Scan for the cell matching the given text and deliver its [x, y] coordinate at center. 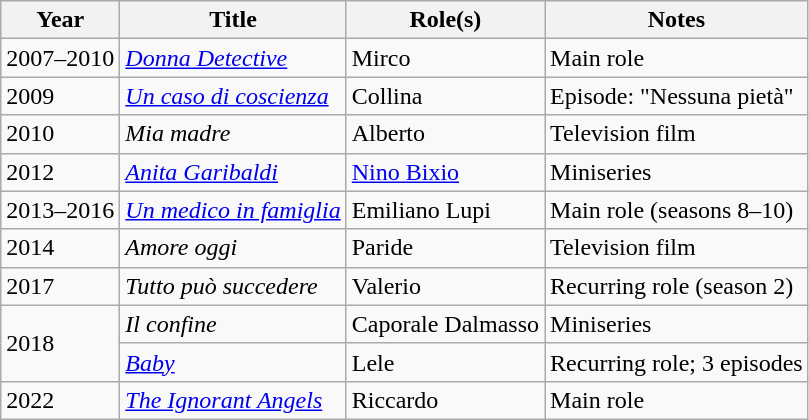
2017 [60, 286]
2022 [60, 400]
2013–2016 [60, 210]
The Ignorant Angels [233, 400]
2010 [60, 134]
Recurring role (season 2) [677, 286]
2009 [60, 96]
Mirco [445, 58]
Recurring role; 3 episodes [677, 362]
Riccardo [445, 400]
2012 [60, 172]
Collina [445, 96]
2007–2010 [60, 58]
Emiliano Lupi [445, 210]
2014 [60, 248]
Episode: "Nessuna pietà" [677, 96]
Role(s) [445, 20]
Valerio [445, 286]
Alberto [445, 134]
Donna Detective [233, 58]
Lele [445, 362]
2018 [60, 343]
Main role (seasons 8–10) [677, 210]
Un medico in famiglia [233, 210]
Il confine [233, 324]
Notes [677, 20]
Amore oggi [233, 248]
Paride [445, 248]
Year [60, 20]
Caporale Dalmasso [445, 324]
Mia madre [233, 134]
Tutto può succedere [233, 286]
Nino Bixio [445, 172]
Un caso di coscienza [233, 96]
Anita Garibaldi [233, 172]
Baby [233, 362]
Title [233, 20]
